Scan for the cell matching the given text and deliver its [X, Y] coordinate at center. 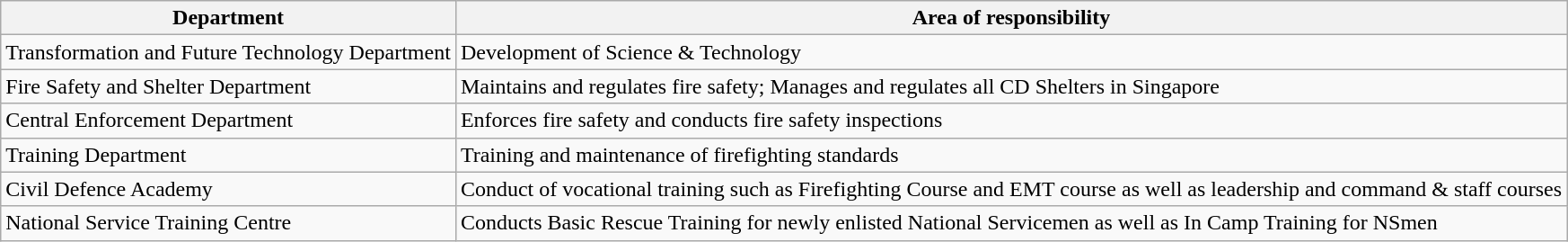
Civil Defence Academy [228, 189]
Department [228, 18]
Transformation and Future Technology Department [228, 52]
National Service Training Centre [228, 223]
Conduct of vocational training such as Firefighting Course and EMT course as well as leadership and command & staff courses [1011, 189]
Training and maintenance of firefighting standards [1011, 155]
Enforces fire safety and conducts fire safety inspections [1011, 121]
Development of Science & Technology [1011, 52]
Area of responsibility [1011, 18]
Conducts Basic Rescue Training for newly enlisted National Servicemen as well as In Camp Training for NSmen [1011, 223]
Maintains and regulates fire safety; Manages and regulates all CD Shelters in Singapore [1011, 86]
Training Department [228, 155]
Fire Safety and Shelter Department [228, 86]
Central Enforcement Department [228, 121]
